Return the [x, y] coordinate for the center point of the cell that contains the specified text.  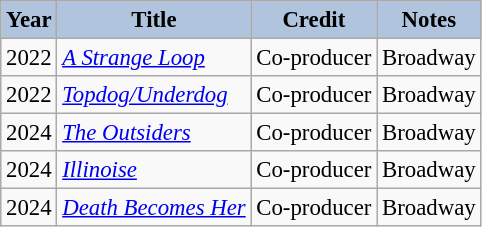
Death Becomes Her [154, 208]
Notes [429, 20]
Illinoise [154, 170]
The Outsiders [154, 133]
A Strange Loop [154, 58]
Title [154, 20]
Topdog/Underdog [154, 95]
Credit [314, 20]
Year [29, 20]
